Output the [x, y] coordinate of the center of the cell containing the given text.  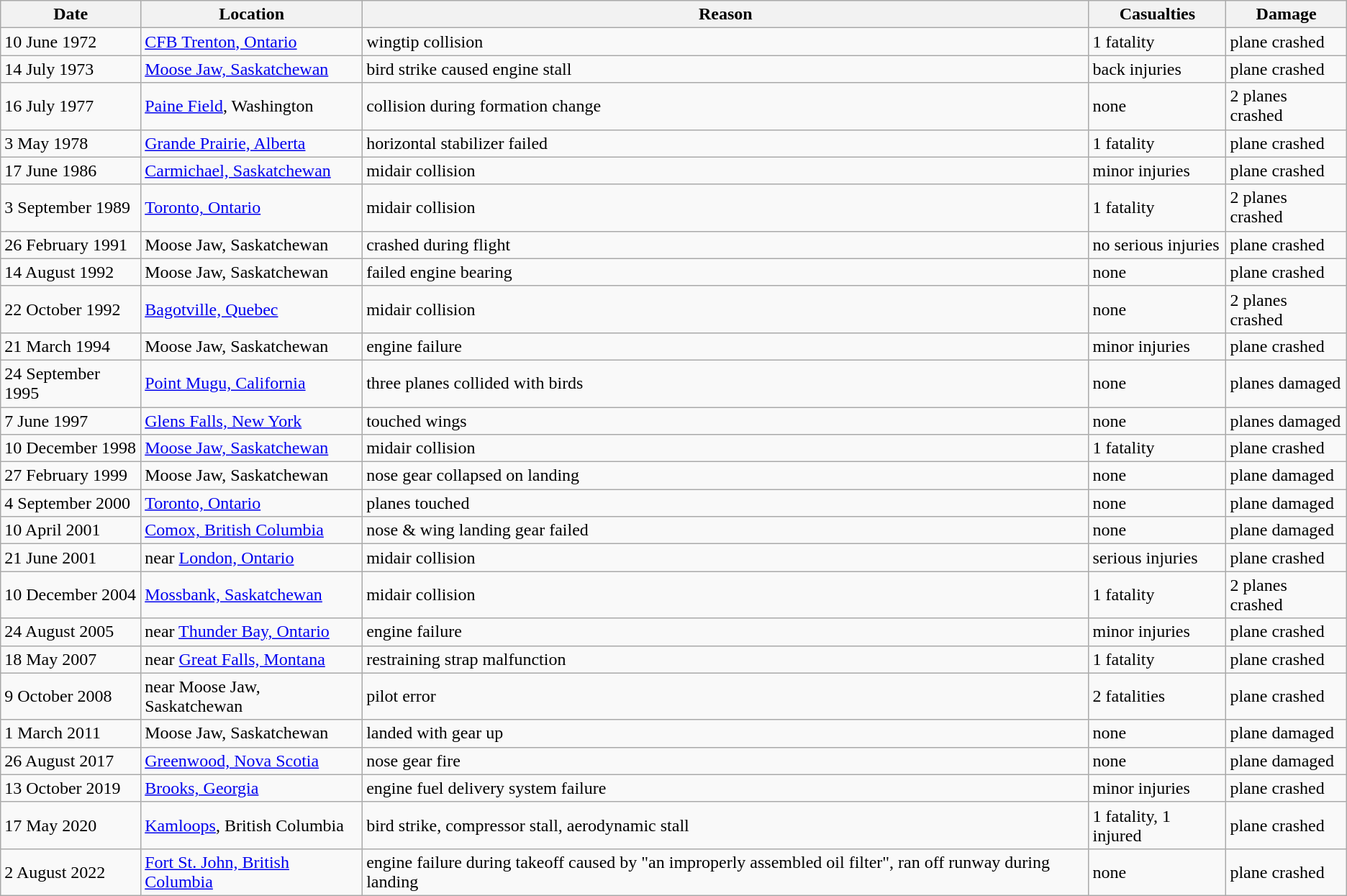
Damage [1287, 14]
17 June 1986 [71, 171]
Kamloops, British Columbia [252, 825]
Comox, British Columbia [252, 530]
26 February 1991 [71, 245]
Mossbank, Saskatchewan [252, 594]
Glens Falls, New York [252, 421]
pilot error [725, 697]
horizontal stabilizer failed [725, 143]
near Moose Jaw, Saskatchewan [252, 697]
engine failure during takeoff caused by "an improperly assembled oil filter", ran off runway during landing [725, 872]
Point Mugu, California [252, 383]
2 August 2022 [71, 872]
9 October 2008 [71, 697]
nose gear fire [725, 761]
bird strike, compressor stall, aerodynamic stall [725, 825]
1 March 2011 [71, 733]
21 March 1994 [71, 346]
10 December 1998 [71, 448]
10 December 2004 [71, 594]
1 fatality, 1 injured [1157, 825]
14 July 1973 [71, 69]
wingtip collision [725, 42]
restraining strap malfunction [725, 659]
touched wings [725, 421]
failed engine bearing [725, 272]
10 June 1972 [71, 42]
22 October 1992 [71, 309]
21 June 2001 [71, 558]
Greenwood, Nova Scotia [252, 761]
engine fuel delivery system failure [725, 788]
near Thunder Bay, Ontario [252, 632]
bird strike caused engine stall [725, 69]
landed with gear up [725, 733]
17 May 2020 [71, 825]
Location [252, 14]
3 May 1978 [71, 143]
three planes collided with birds [725, 383]
near London, Ontario [252, 558]
13 October 2019 [71, 788]
collision during formation change [725, 107]
2 fatalities [1157, 697]
CFB Trenton, Ontario [252, 42]
10 April 2001 [71, 530]
Paine Field, Washington [252, 107]
26 August 2017 [71, 761]
Date [71, 14]
24 August 2005 [71, 632]
planes touched [725, 503]
back injuries [1157, 69]
Fort St. John, British Columbia [252, 872]
Brooks, Georgia [252, 788]
7 June 1997 [71, 421]
nose gear collapsed on landing [725, 476]
serious injuries [1157, 558]
nose & wing landing gear failed [725, 530]
16 July 1977 [71, 107]
24 September 1995 [71, 383]
3 September 1989 [71, 207]
Grande Prairie, Alberta [252, 143]
crashed during flight [725, 245]
Bagotville, Quebec [252, 309]
27 February 1999 [71, 476]
Reason [725, 14]
Casualties [1157, 14]
4 September 2000 [71, 503]
no serious injuries [1157, 245]
near Great Falls, Montana [252, 659]
Carmichael, Saskatchewan [252, 171]
14 August 1992 [71, 272]
18 May 2007 [71, 659]
